Return [X, Y] of the center of cell containing provided text 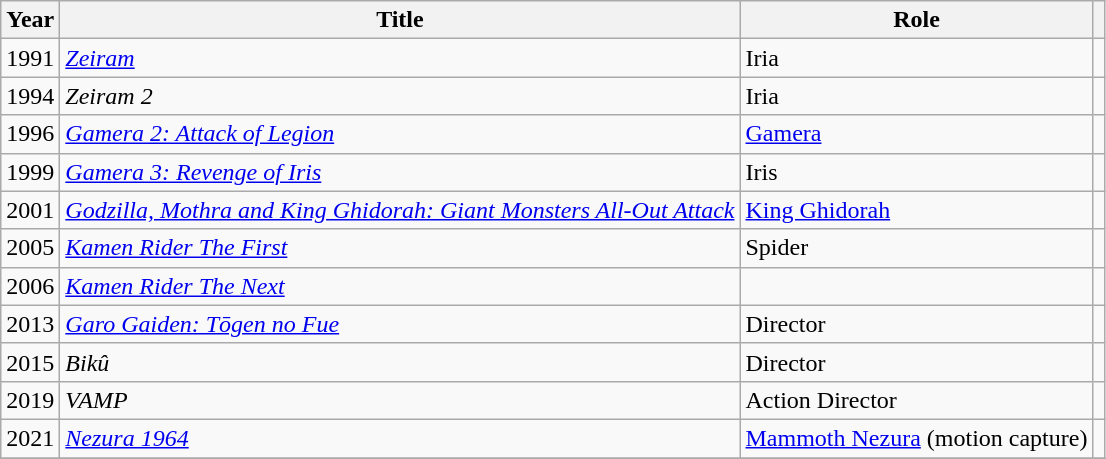
2013 [30, 324]
Gamera 3: Revenge of Iris [400, 172]
2019 [30, 400]
Zeiram [400, 58]
2001 [30, 210]
Spider [916, 248]
1999 [30, 172]
Kamen Rider The First [400, 248]
2015 [30, 362]
1991 [30, 58]
Gamera [916, 134]
Iris [916, 172]
2021 [30, 438]
2006 [30, 286]
Zeiram 2 [400, 96]
Bikû [400, 362]
Role [916, 20]
Action Director [916, 400]
Gamera 2: Attack of Legion [400, 134]
Kamen Rider The Next [400, 286]
Year [30, 20]
Godzilla, Mothra and King Ghidorah: Giant Monsters All-Out Attack [400, 210]
Garo Gaiden: Tōgen no Fue [400, 324]
Nezura 1964 [400, 438]
Mammoth Nezura (motion capture) [916, 438]
Title [400, 20]
2005 [30, 248]
King Ghidorah [916, 210]
1994 [30, 96]
1996 [30, 134]
VAMP [400, 400]
